Return the (x, y) coordinate for the center point of the cell that contains the specified text.  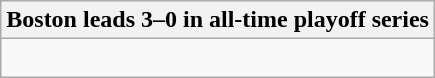
Boston leads 3–0 in all-time playoff series (218, 20)
